Locate the cell with the specified text and output its [X, Y] center coordinate. 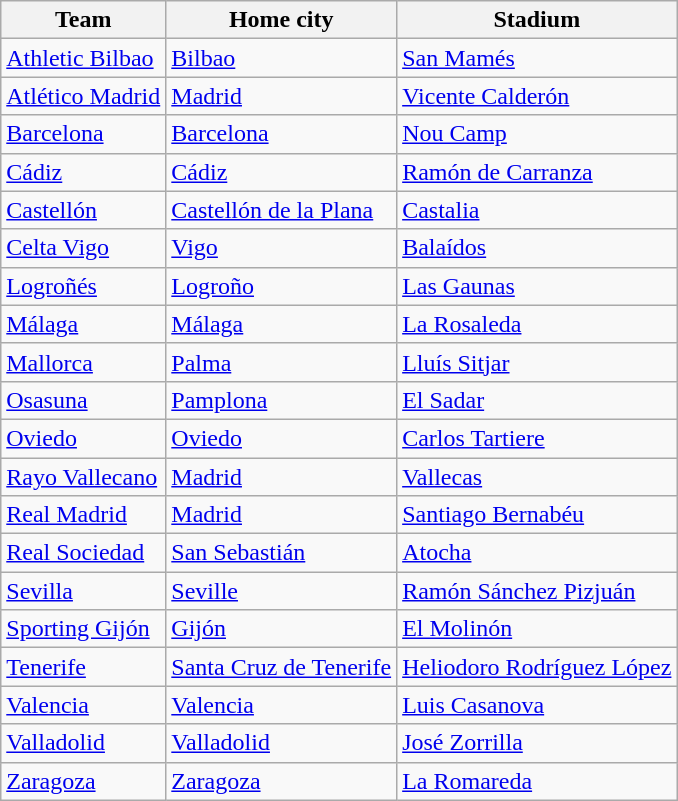
Sporting Gijón [84, 629]
Gijón [282, 629]
San Mamés [537, 58]
Home city [282, 20]
Sevilla [84, 591]
Vicente Calderón [537, 96]
Seville [282, 591]
Pamplona [282, 400]
Stadium [537, 20]
Celta Vigo [84, 248]
Bilbao [282, 58]
Santa Cruz de Tenerife [282, 667]
Tenerife [84, 667]
Carlos Tartiere [537, 438]
Rayo Vallecano [84, 477]
José Zorrilla [537, 743]
El Molinón [537, 629]
Ramón Sánchez Pizjuán [537, 591]
Logroño [282, 286]
Real Sociedad [84, 553]
La Romareda [537, 781]
Santiago Bernabéu [537, 515]
El Sadar [537, 400]
Lluís Sitjar [537, 362]
San Sebastián [282, 553]
Atocha [537, 553]
Castellón de la Plana [282, 210]
La Rosaleda [537, 324]
Logroñés [84, 286]
Osasuna [84, 400]
Balaídos [537, 248]
Ramón de Carranza [537, 172]
Heliodoro Rodríguez López [537, 667]
Team [84, 20]
Atlético Madrid [84, 96]
Las Gaunas [537, 286]
Vallecas [537, 477]
Castalia [537, 210]
Luis Casanova [537, 705]
Real Madrid [84, 515]
Palma [282, 362]
Mallorca [84, 362]
Athletic Bilbao [84, 58]
Vigo [282, 248]
Castellón [84, 210]
Nou Camp [537, 134]
